Return (x, y) of the center of cell containing provided text 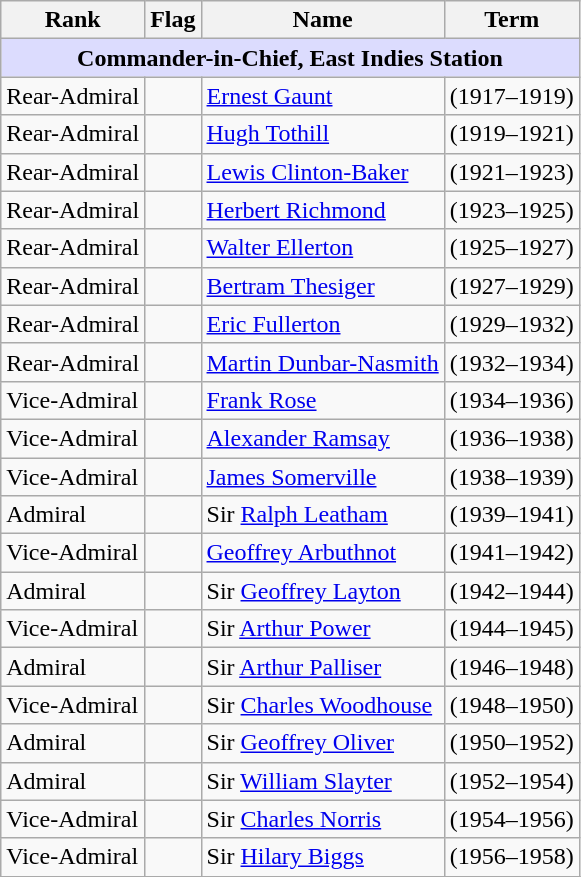
Name (322, 20)
Lewis Clinton-Baker (322, 172)
(1929–1932) (512, 324)
Ernest Gaunt (322, 96)
(1954–1956) (512, 819)
Eric Fullerton (322, 324)
(1941–1942) (512, 553)
(1936–1938) (512, 438)
Bertram Thesiger (322, 286)
(1939–1941) (512, 515)
(1950–1952) (512, 743)
(1952–1954) (512, 781)
Alexander Ramsay (322, 438)
(1946–1948) (512, 667)
Frank Rose (322, 400)
(1927–1929) (512, 286)
(1948–1950) (512, 705)
Sir Geoffrey Layton (322, 591)
Sir Ralph Leatham (322, 515)
Martin Dunbar-Nasmith (322, 362)
Sir Charles Woodhouse (322, 705)
Sir Arthur Power (322, 629)
(1944–1945) (512, 629)
Sir Geoffrey Oliver (322, 743)
(1956–1958) (512, 857)
(1932–1934) (512, 362)
Sir Charles Norris (322, 819)
Rank (73, 20)
Term (512, 20)
(1942–1944) (512, 591)
Sir William Slayter (322, 781)
Geoffrey Arbuthnot (322, 553)
Herbert Richmond (322, 210)
Sir Hilary Biggs (322, 857)
(1923–1925) (512, 210)
Sir Arthur Palliser (322, 667)
Commander-in-Chief, East Indies Station (290, 58)
(1921–1923) (512, 172)
Walter Ellerton (322, 248)
(1934–1936) (512, 400)
(1925–1927) (512, 248)
Flag (173, 20)
(1938–1939) (512, 477)
James Somerville (322, 477)
(1917–1919) (512, 96)
(1919–1921) (512, 134)
Hugh Tothill (322, 134)
